Detect which cell encompasses the target text, then output its (X, Y) center coordinate. 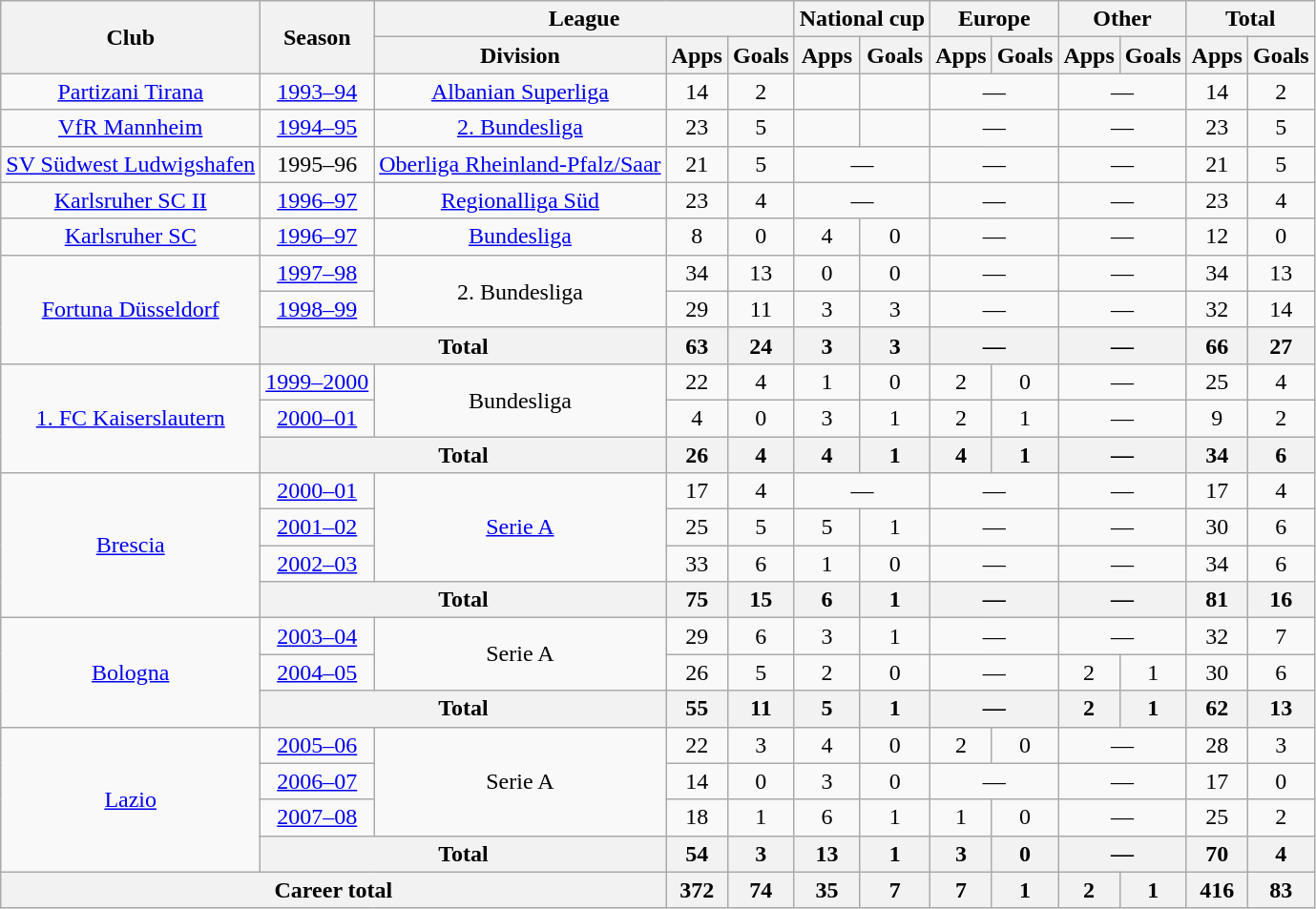
75 (697, 600)
70 (1217, 854)
1. FC Kaiserslautern (131, 418)
Lazio (131, 799)
1998–99 (317, 309)
Division (520, 55)
15 (761, 600)
Europe (994, 19)
24 (761, 345)
54 (697, 854)
National cup (862, 19)
66 (1217, 345)
18 (697, 817)
SV Südwest Ludwigshafen (131, 164)
1997–98 (317, 273)
1995–96 (317, 164)
Fortuna Düsseldorf (131, 309)
2006–07 (317, 781)
Karlsruher SC II (131, 200)
Partizani Tirana (131, 92)
28 (1217, 745)
33 (697, 564)
2005–06 (317, 745)
Bologna (131, 672)
372 (697, 890)
8 (697, 237)
VfR Mannheim (131, 128)
Oberliga Rheinland-Pfalz/Saar (520, 164)
Club (131, 37)
2004–05 (317, 672)
1994–95 (317, 128)
2002–03 (317, 564)
63 (697, 345)
Other (1122, 19)
62 (1217, 709)
Albanian Superliga (520, 92)
1993–94 (317, 92)
1999–2000 (317, 382)
2001–02 (317, 527)
74 (761, 890)
League (584, 19)
35 (826, 890)
Season (317, 37)
416 (1217, 890)
2003–04 (317, 636)
9 (1217, 418)
16 (1281, 600)
Career total (334, 890)
81 (1217, 600)
Brescia (131, 546)
2007–08 (317, 817)
27 (1281, 345)
12 (1217, 237)
Karlsruher SC (131, 237)
55 (697, 709)
Regionalliga Süd (520, 200)
83 (1281, 890)
